Search for the cell housing the specified text and yield its [X, Y] center coordinate. 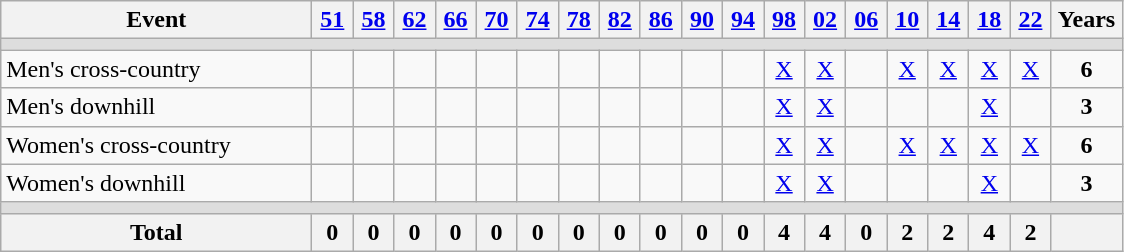
Years [1086, 20]
51 [332, 20]
06 [866, 20]
Event [156, 20]
58 [374, 20]
98 [784, 20]
10 [908, 20]
14 [948, 20]
02 [826, 20]
70 [496, 20]
74 [538, 20]
90 [702, 20]
Men's cross-country [156, 69]
78 [578, 20]
Women's downhill [156, 183]
Women's cross-country [156, 145]
18 [990, 20]
94 [742, 20]
66 [456, 20]
86 [660, 20]
82 [620, 20]
22 [1030, 20]
62 [414, 20]
Total [156, 232]
Men's downhill [156, 107]
